Capture the cell that displays the provided text and extract its (X, Y) central coordinate. 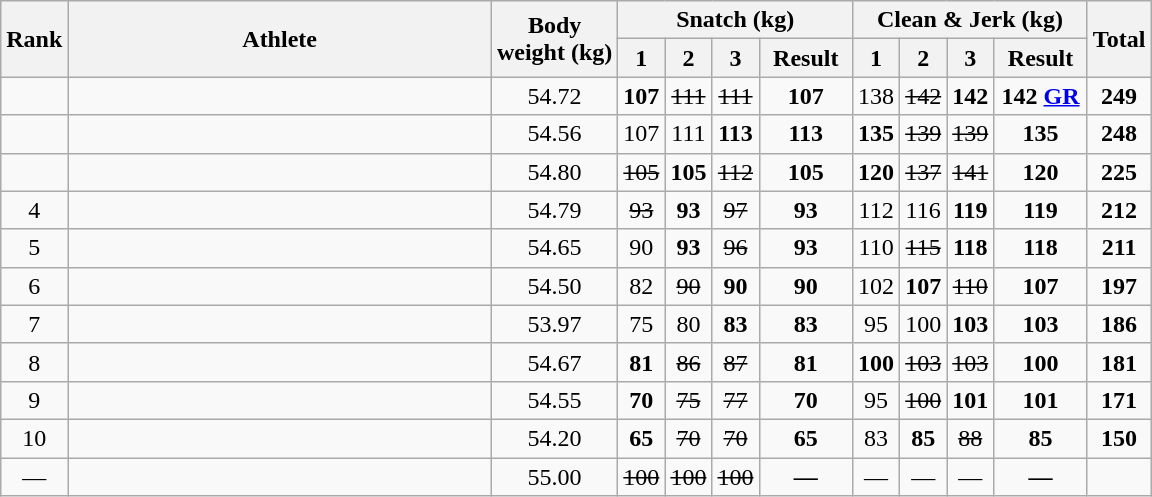
197 (1119, 286)
Snatch (kg) (736, 20)
141 (970, 172)
54.65 (554, 248)
142 GR (1041, 96)
138 (876, 96)
10 (34, 438)
88 (970, 438)
7 (34, 324)
Athlete (280, 39)
249 (1119, 96)
87 (736, 362)
4 (34, 210)
102 (876, 286)
54.50 (554, 286)
181 (1119, 362)
137 (924, 172)
212 (1119, 210)
5 (34, 248)
54.56 (554, 134)
80 (688, 324)
211 (1119, 248)
77 (736, 400)
54.67 (554, 362)
115 (924, 248)
54.72 (554, 96)
Rank (34, 39)
82 (642, 286)
54.20 (554, 438)
54.80 (554, 172)
225 (1119, 172)
248 (1119, 134)
171 (1119, 400)
150 (1119, 438)
53.97 (554, 324)
97 (736, 210)
96 (736, 248)
54.79 (554, 210)
54.55 (554, 400)
Clean & Jerk (kg) (970, 20)
8 (34, 362)
Total (1119, 39)
Bodyweight (kg) (554, 39)
116 (924, 210)
55.00 (554, 477)
86 (688, 362)
9 (34, 400)
186 (1119, 324)
6 (34, 286)
